Return the (x, y) coordinate for the center point of the cell that contains the specified text.  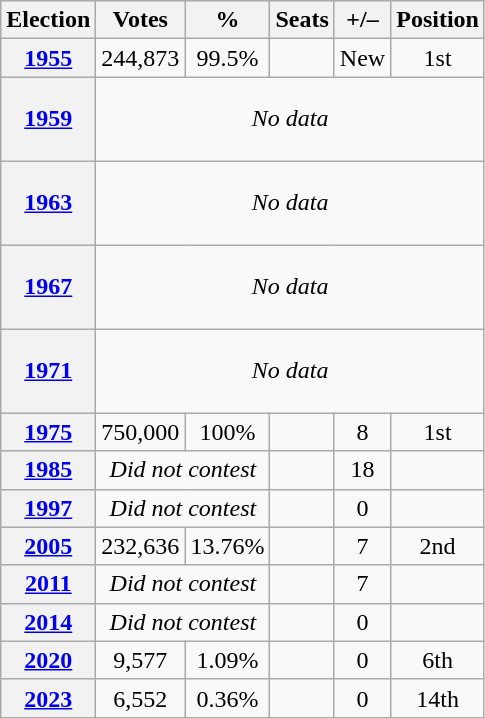
14th (438, 698)
9,577 (140, 660)
18 (362, 470)
99.5% (228, 58)
244,873 (140, 58)
1971 (48, 371)
1959 (48, 119)
2023 (48, 698)
6,552 (140, 698)
2005 (48, 546)
1.09% (228, 660)
1975 (48, 432)
13.76% (228, 546)
2014 (48, 622)
+/– (362, 20)
1955 (48, 58)
1997 (48, 508)
232,636 (140, 546)
0.36% (228, 698)
Seats (302, 20)
Position (438, 20)
750,000 (140, 432)
1963 (48, 203)
100% (228, 432)
2011 (48, 584)
8 (362, 432)
6th (438, 660)
Votes (140, 20)
2nd (438, 546)
Election (48, 20)
2020 (48, 660)
1985 (48, 470)
New (362, 58)
% (228, 20)
1967 (48, 287)
